Provide the (x, y) coordinate of the cell's center where the given text is located.  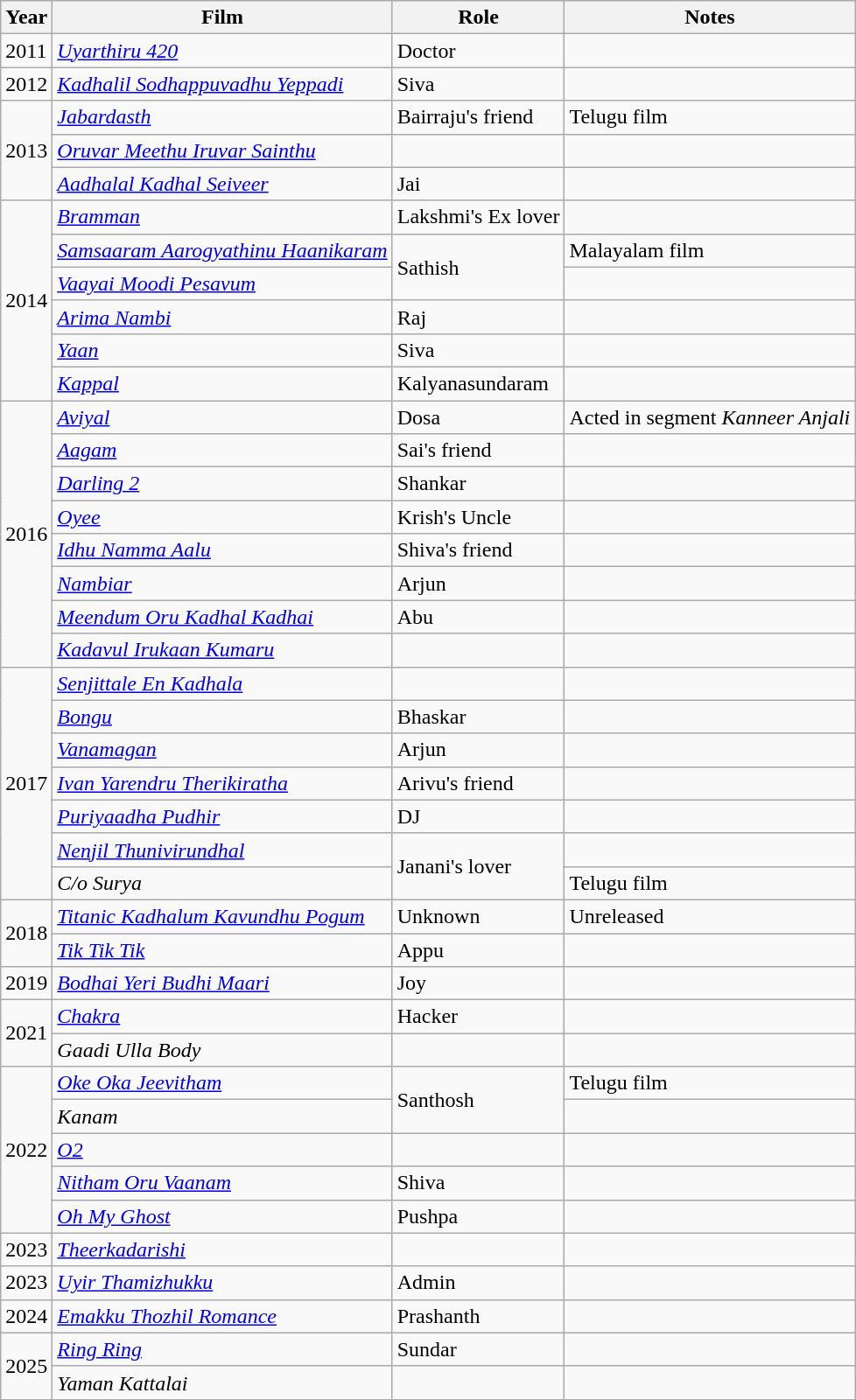
Aviyal (222, 417)
2017 (26, 783)
Arivu's friend (478, 783)
2024 (26, 1316)
Pushpa (478, 1216)
Santhosh (478, 1100)
Bodhai Yeri Budhi Maari (222, 983)
Senjittale En Kadhala (222, 683)
Sundar (478, 1349)
Shiva (478, 1183)
2022 (26, 1150)
Kadavul Irukaan Kumaru (222, 650)
Yaman Kattalai (222, 1382)
Kanam (222, 1116)
Tik Tik Tik (222, 949)
Theerkadarishi (222, 1249)
Vanamagan (222, 750)
Unknown (478, 916)
DJ (478, 816)
Nambiar (222, 584)
Raj (478, 317)
Bongu (222, 717)
2016 (26, 534)
Uyir Thamizhukku (222, 1283)
Aagam (222, 451)
Arima Nambi (222, 317)
Malayalam film (710, 250)
Uyarthiru 420 (222, 51)
2019 (26, 983)
Bairraju's friend (478, 117)
Ivan Yarendru Therikiratha (222, 783)
2012 (26, 84)
Krish's Uncle (478, 517)
2018 (26, 933)
Shiva's friend (478, 550)
Nitham Oru Vaanam (222, 1183)
Shankar (478, 484)
2011 (26, 51)
O2 (222, 1150)
Oyee (222, 517)
Kappal (222, 383)
Admin (478, 1283)
Samsaaram Aarogyathinu Haanikaram (222, 250)
Sai's friend (478, 451)
Notes (710, 17)
Ring Ring (222, 1349)
Hacker (478, 1017)
Titanic Kadhalum Kavundhu Pogum (222, 916)
Jai (478, 184)
Prashanth (478, 1316)
Lakshmi's Ex lover (478, 217)
Joy (478, 983)
Meendum Oru Kadhal Kadhai (222, 617)
Dosa (478, 417)
2021 (26, 1033)
Doctor (478, 51)
Idhu Namma Aalu (222, 550)
Film (222, 17)
Role (478, 17)
Vaayai Moodi Pesavum (222, 283)
Kalyanasundaram (478, 383)
Oh My Ghost (222, 1216)
Puriyaadha Pudhir (222, 816)
Kadhalil Sodhappuvadhu Yeppadi (222, 84)
Appu (478, 949)
Gaadi Ulla Body (222, 1050)
2013 (26, 150)
Sathish (478, 267)
C/o Surya (222, 883)
Darling 2 (222, 484)
Nenjil Thunivirundhal (222, 850)
Year (26, 17)
Yaan (222, 350)
Chakra (222, 1017)
Oke Oka Jeevitham (222, 1083)
Aadhalal Kadhal Seiveer (222, 184)
Janani's lover (478, 866)
Unreleased (710, 916)
Acted in segment Kanneer Anjali (710, 417)
Jabardasth (222, 117)
2014 (26, 300)
Bramman (222, 217)
Bhaskar (478, 717)
Emakku Thozhil Romance (222, 1316)
Abu (478, 617)
2025 (26, 1366)
Oruvar Meethu Iruvar Sainthu (222, 150)
